Identify which cell holds the provided text, then report its [X, Y] central coordinate. 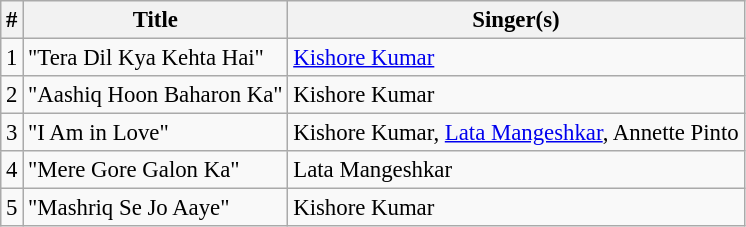
2 [12, 95]
# [12, 20]
"I Am in Love" [156, 133]
"Mere Gore Galon Ka" [156, 170]
"Mashriq Se Jo Aaye" [156, 208]
"Aashiq Hoon Baharon Ka" [156, 95]
5 [12, 208]
Kishore Kumar, Lata Mangeshkar, Annette Pinto [516, 133]
4 [12, 170]
3 [12, 133]
Lata Mangeshkar [516, 170]
1 [12, 58]
Singer(s) [516, 20]
Title [156, 20]
"Tera Dil Kya Kehta Hai" [156, 58]
